Return (X, Y) of the center of cell containing provided text 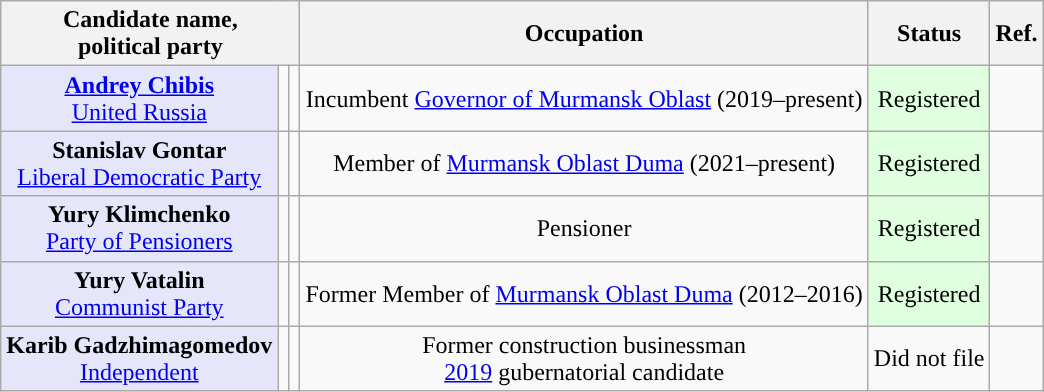
Andrey ChibisUnited Russia (140, 98)
Stanislav GontarLiberal Democratic Party (140, 164)
Occupation (584, 34)
Yury KlimchenkoParty of Pensioners (140, 228)
Ref. (1016, 34)
Did not file (929, 358)
Incumbent Governor of Murmansk Oblast (2019–present) (584, 98)
Karib GadzhimagomedovIndependent (140, 358)
Member of Murmansk Oblast Duma (2021–present) (584, 164)
Former Member of Murmansk Oblast Duma (2012–2016) (584, 294)
Status (929, 34)
Yury VatalinCommunist Party (140, 294)
Pensioner (584, 228)
Former construction businessman2019 gubernatorial candidate (584, 358)
Candidate name,political party (150, 34)
